Search for the cell housing the specified text and yield its [X, Y] center coordinate. 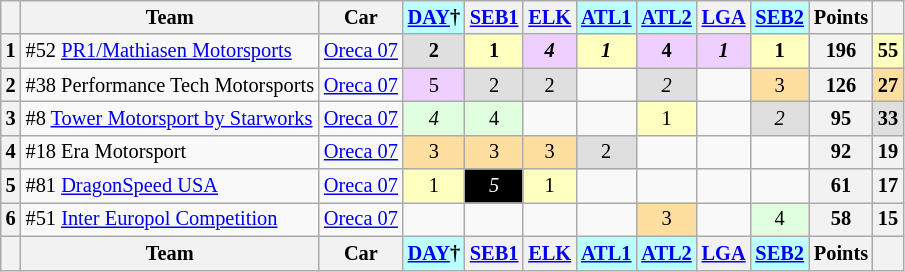
#38 Performance Tech Motorsports [170, 85]
#51 Inter Europol Competition [170, 219]
126 [841, 85]
95 [841, 118]
33 [888, 118]
19 [888, 152]
#52 PR1/Mathiasen Motorsports [170, 51]
196 [841, 51]
#8 Tower Motorsport by Starworks [170, 118]
55 [888, 51]
92 [841, 152]
17 [888, 186]
6 [11, 219]
15 [888, 219]
#81 DragonSpeed USA [170, 186]
58 [841, 219]
61 [841, 186]
27 [888, 85]
#18 Era Motorsport [170, 152]
